Determine the (x, y) coordinate at the center of the cell enclosing the given text.  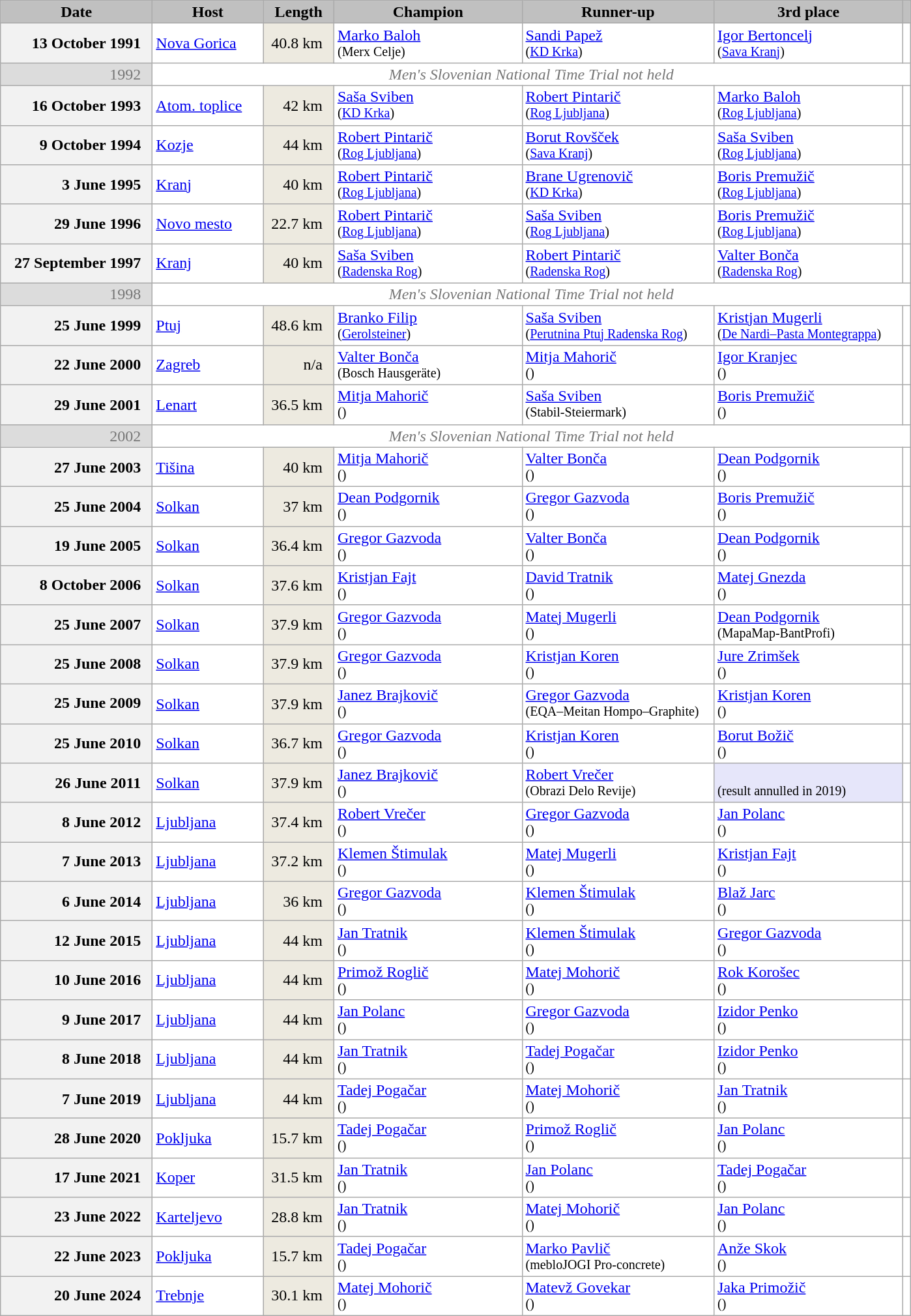
27 June 2003 (77, 467)
Saša Sviben(Perutnina Ptuj Radenska Rog) (618, 326)
10 June 2016 (77, 980)
37 km (298, 507)
Saša Sviben (Radenska Rog) (427, 263)
9 October 1994 (77, 145)
25 June 2007 (77, 624)
Saša Sviben(Stabil-Steiermark) (618, 404)
(result annulled in 2019) (809, 783)
6 June 2014 (77, 901)
9 June 2017 (77, 1019)
Anže Skok() (809, 1257)
23 June 2022 (77, 1218)
25 June 2008 (77, 665)
David Tratnik () (618, 585)
Champion (427, 12)
Valter Bonča (Bosch Hausgeräte) (427, 365)
25 June 2010 (77, 743)
Jaka Primožič() (809, 1296)
1992 (77, 74)
22 June 2023 (77, 1257)
Kristjan Fajt() (809, 862)
8 June 2018 (77, 1059)
7 June 2019 (77, 1099)
Marko Pavlič(mebloJOGI Pro-concrete) (618, 1257)
Matej Gnezda () (809, 585)
Marko Baloh(Merx Celje) (427, 43)
40.8 km (298, 43)
Rok Korošec() (809, 980)
Karteljevo (208, 1218)
30.1 km (298, 1296)
26 June 2011 (77, 783)
20 June 2024 (77, 1296)
Igor Bertoncelj(Sava Kranj) (809, 43)
Lenart (208, 404)
Robert Pintarič(Rog Ljubljana) (618, 106)
Novo mesto (208, 224)
37.4 km (298, 823)
Saša Sviben(KD Krka) (427, 106)
Kristjan Koren() (618, 665)
36.4 km (298, 546)
Borut Božič () (809, 743)
Kozje (208, 145)
29 June 1996 (77, 224)
37.2 km (298, 862)
28 June 2020 (77, 1138)
Jure Zrimšek () (809, 665)
Borut Rovšček (Sava Kranj) (618, 145)
Dean Podgornik(MapaMap-BantProfi) (809, 624)
36 km (298, 901)
n/a (298, 365)
42 km (298, 106)
Igor Kranjec() (809, 365)
13 October 1991 (77, 43)
Valter Bonča (Radenska Rog) (809, 263)
2002 (77, 435)
Kristjan Fajt () (427, 585)
31.5 km (298, 1177)
Ptuj (208, 326)
25 June 2004 (77, 507)
22.7 km (298, 224)
8 October 2006 (77, 585)
Blaž Jarc() (809, 901)
Dean Podgornik() (809, 546)
1998 (77, 295)
Runner-up (618, 12)
25 June 1999 (77, 326)
Host (208, 12)
Marko Baloh(Rog Ljubljana) (809, 106)
Robert Vrečer (Obrazi Delo Revije) (618, 783)
Branko Filip(Gerolsteiner) (427, 326)
3rd place (809, 12)
37.6 km (298, 585)
Gregor Gazvoda (EQA–Meitan Hompo–Graphite) (618, 704)
Zagreb (208, 365)
7 June 2013 (77, 862)
22 June 2000 (77, 365)
Atom. toplice (208, 106)
Sandi Papež(KD Krka) (618, 43)
3 June 1995 (77, 185)
Brane Ugrenovič (KD Krka) (618, 185)
17 June 2021 (77, 1177)
Koper (208, 1177)
Kristjan Mugerli(De Nardi–Pasta Montegrappa) (809, 326)
8 June 2012 (77, 823)
Gregor Gazvoda () (427, 743)
Matevž Govekar() (618, 1296)
19 June 2005 (77, 546)
Date (77, 12)
Nova Gorica (208, 43)
16 October 1993 (77, 106)
25 June 2009 (77, 704)
48.6 km (298, 326)
Robert Vrečer() (427, 823)
28.8 km (298, 1218)
Robert Pintarič (Radenska Rog) (618, 263)
29 June 2001 (77, 404)
36.7 km (298, 743)
Tišina (208, 467)
Trebnje (208, 1296)
36.5 km (298, 404)
27 September 1997 (77, 263)
Length (298, 12)
12 June 2015 (77, 941)
